Scan for the cell matching the given text and deliver its [x, y] coordinate at center. 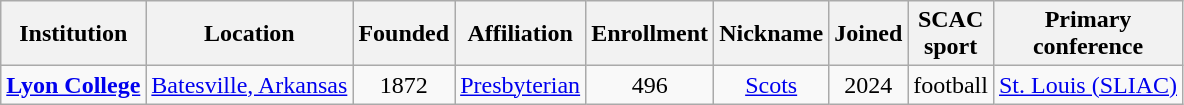
Nickname [772, 34]
Institution [74, 34]
football [951, 85]
Joined [868, 34]
Scots [772, 85]
496 [650, 85]
SCACsport [951, 34]
Lyon College [74, 85]
2024 [868, 85]
1872 [404, 85]
Batesville, Arkansas [250, 85]
St. Louis (SLIAC) [1088, 85]
Founded [404, 34]
Affiliation [520, 34]
Location [250, 34]
Enrollment [650, 34]
Primaryconference [1088, 34]
Presbyterian [520, 85]
